Determine the (X, Y) coordinate at the center of the cell enclosing the given text.  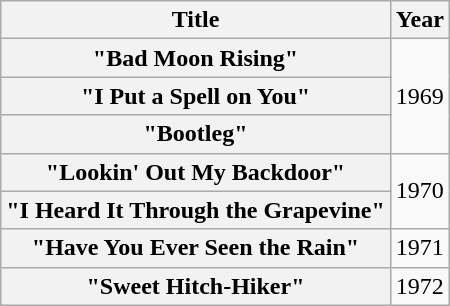
"Sweet Hitch-Hiker" (196, 286)
"I Heard It Through the Grapevine" (196, 210)
"Bootleg" (196, 134)
"Lookin' Out My Backdoor" (196, 172)
1972 (420, 286)
"Have You Ever Seen the Rain" (196, 248)
"I Put a Spell on You" (196, 96)
1971 (420, 248)
"Bad Moon Rising" (196, 58)
1969 (420, 96)
1970 (420, 191)
Title (196, 20)
Year (420, 20)
